Identify which cell holds the provided text, then report its [X, Y] central coordinate. 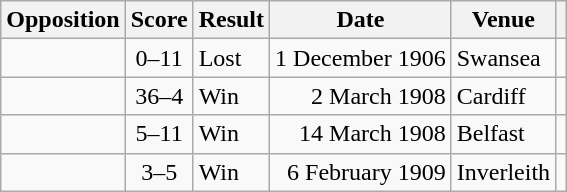
0–11 [159, 58]
Date [361, 20]
Opposition [63, 20]
14 March 1908 [361, 134]
5–11 [159, 134]
2 March 1908 [361, 96]
Inverleith [503, 172]
Venue [503, 20]
Score [159, 20]
Swansea [503, 58]
3–5 [159, 172]
6 February 1909 [361, 172]
1 December 1906 [361, 58]
36–4 [159, 96]
Lost [231, 58]
Belfast [503, 134]
Cardiff [503, 96]
Result [231, 20]
